Identify which cell holds the provided text, then report its [x, y] central coordinate. 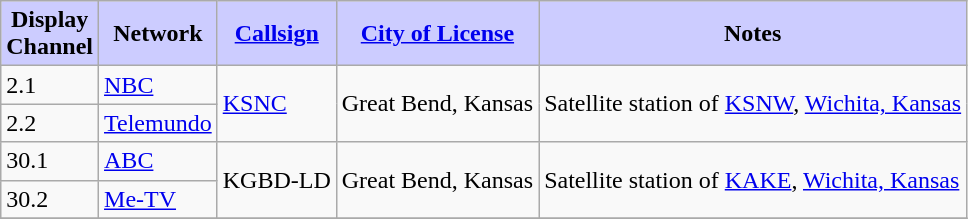
30.2 [50, 199]
Callsign [276, 34]
NBC [158, 85]
Satellite station of KSNW, Wichita, Kansas [753, 104]
2.1 [50, 85]
City of License [437, 34]
Telemundo [158, 123]
Notes [753, 34]
ABC [158, 161]
Me-TV [158, 199]
Satellite station of KAKE, Wichita, Kansas [753, 180]
30.1 [50, 161]
Network [158, 34]
KSNC [276, 104]
KGBD-LD [276, 180]
2.2 [50, 123]
DisplayChannel [50, 34]
